Provide the [x, y] coordinate of the cell's center where the given text is located.  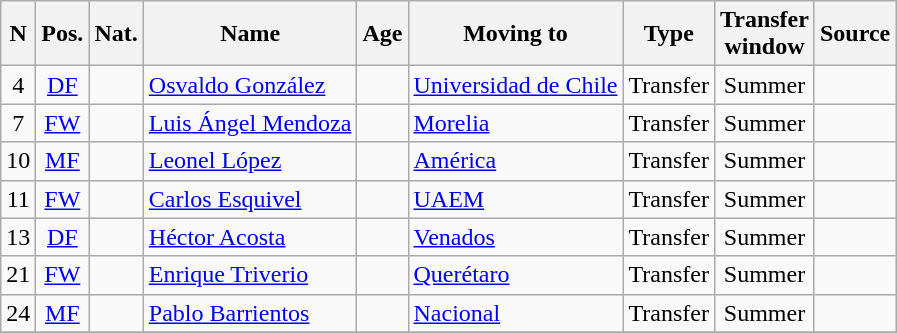
11 [18, 199]
Héctor Acosta [250, 237]
Querétaro [516, 275]
7 [18, 123]
13 [18, 237]
4 [18, 85]
Moving to [516, 34]
24 [18, 313]
Carlos Esquivel [250, 199]
Nacional [516, 313]
21 [18, 275]
Universidad de Chile [516, 85]
Transferwindow [765, 34]
Leonel López [250, 161]
N [18, 34]
Pablo Barrientos [250, 313]
Age [382, 34]
Morelia [516, 123]
10 [18, 161]
Enrique Triverio [250, 275]
UAEM [516, 199]
Luis Ángel Mendoza [250, 123]
Type [669, 34]
Osvaldo González [250, 85]
Venados [516, 237]
Name [250, 34]
América [516, 161]
Nat. [116, 34]
Pos. [62, 34]
Source [854, 34]
